Extract the (x, y) coordinate from the center of the cell holding the provided text.  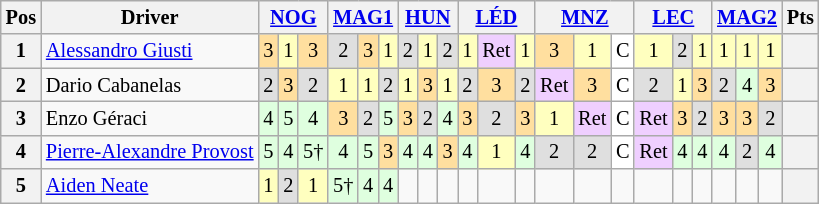
Alessandro Giusti (150, 51)
MAG1 (363, 17)
LEC (673, 17)
Driver (150, 17)
LÉD (497, 17)
Dario Cabanelas (150, 85)
Pierre-Alexandre Provost (150, 152)
MAG2 (747, 17)
Pos (21, 17)
NOG (293, 17)
HUN (428, 17)
Enzo Géraci (150, 118)
MNZ (584, 17)
Aiden Neate (150, 186)
Pts (800, 17)
